From the cell containing the given text, extract its center point as [X, Y] coordinate. 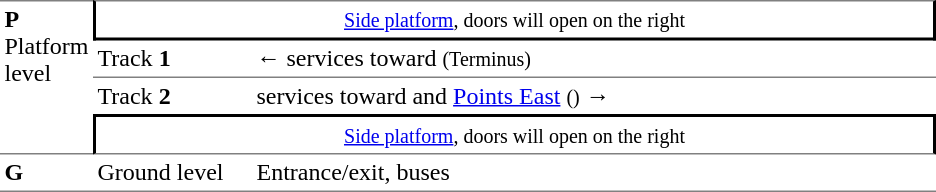
services toward and Points East () → [594, 96]
Ground level [172, 173]
Entrance/exit, buses [594, 173]
G [46, 173]
Track 1 [172, 59]
Track 2 [172, 96]
PPlatform level [46, 77]
← services toward (Terminus) [594, 59]
